Output the (X, Y) coordinate of the center of the cell containing the given text.  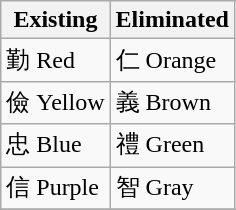
Existing (56, 20)
智 Gray (172, 188)
勤 Red (56, 60)
忠 Blue (56, 146)
義 Brown (172, 102)
禮 Green (172, 146)
仁 Orange (172, 60)
儉 Yellow (56, 102)
信 Purple (56, 188)
Eliminated (172, 20)
